Identify which cell holds the provided text, then report its (x, y) central coordinate. 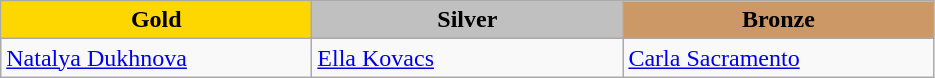
Gold (156, 20)
Silver (468, 20)
Carla Sacramento (778, 58)
Ella Kovacs (468, 58)
Bronze (778, 20)
Natalya Dukhnova (156, 58)
